Output the [X, Y] coordinate of the center of the cell containing the given text.  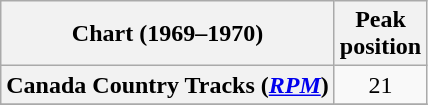
Canada Country Tracks (RPM) [168, 85]
Chart (1969–1970) [168, 34]
21 [380, 85]
Peakposition [380, 34]
